Return the [x, y] coordinate for the center point of the cell that contains the specified text.  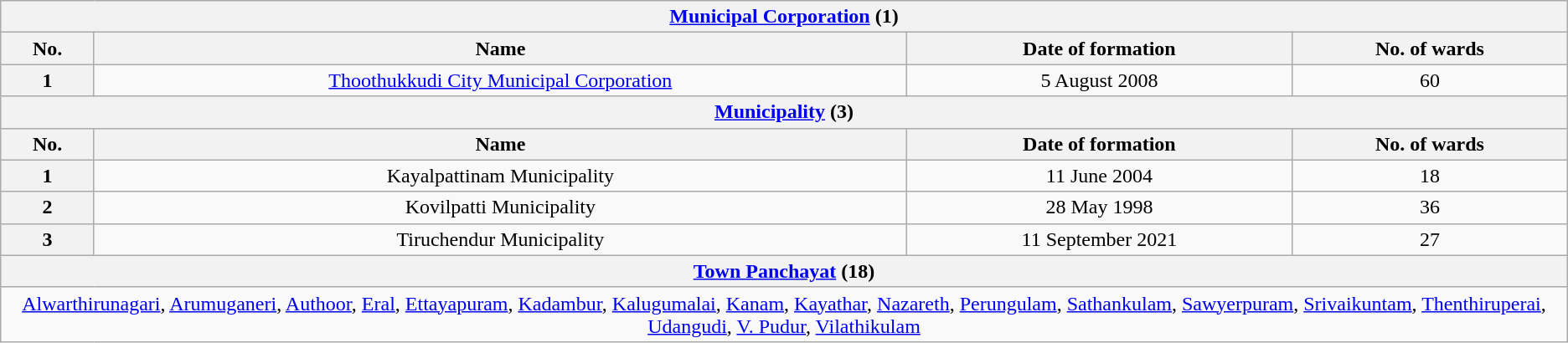
Municipality (3) [784, 112]
Kovilpatti Municipality [500, 207]
11 September 2021 [1099, 239]
5 August 2008 [1099, 80]
28 May 1998 [1099, 207]
Municipal Corporation (1) [784, 17]
3 [48, 239]
27 [1431, 239]
Thoothukkudi City Municipal Corporation [500, 80]
Tiruchendur Municipality [500, 239]
11 June 2004 [1099, 176]
18 [1431, 176]
Town Panchayat (18) [784, 271]
2 [48, 207]
Kayalpattinam Municipality [500, 176]
60 [1431, 80]
36 [1431, 207]
